Capture the cell that displays the provided text and extract its (x, y) central coordinate. 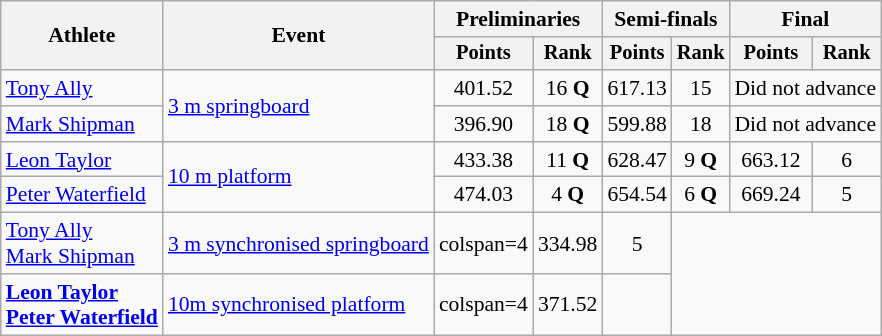
617.13 (636, 88)
654.54 (636, 195)
628.47 (636, 160)
Semi-finals (666, 19)
599.88 (636, 124)
401.52 (484, 88)
10 m platform (298, 178)
6 Q (701, 195)
396.90 (484, 124)
Peter Waterfield (82, 195)
Tony AllyMark Shipman (82, 244)
4 Q (568, 195)
Mark Shipman (82, 124)
3 m springboard (298, 106)
Preliminaries (518, 19)
16 Q (568, 88)
Event (298, 36)
Tony Ally (82, 88)
10m synchronised platform (298, 304)
669.24 (770, 195)
334.98 (568, 244)
6 (846, 160)
371.52 (568, 304)
15 (701, 88)
474.03 (484, 195)
3 m synchronised springboard (298, 244)
663.12 (770, 160)
Athlete (82, 36)
18 (701, 124)
9 Q (701, 160)
Leon Taylor (82, 160)
11 Q (568, 160)
433.38 (484, 160)
18 Q (568, 124)
Leon TaylorPeter Waterfield (82, 304)
Final (805, 19)
